Determine the (x, y) coordinate at the center of the cell enclosing the given text.  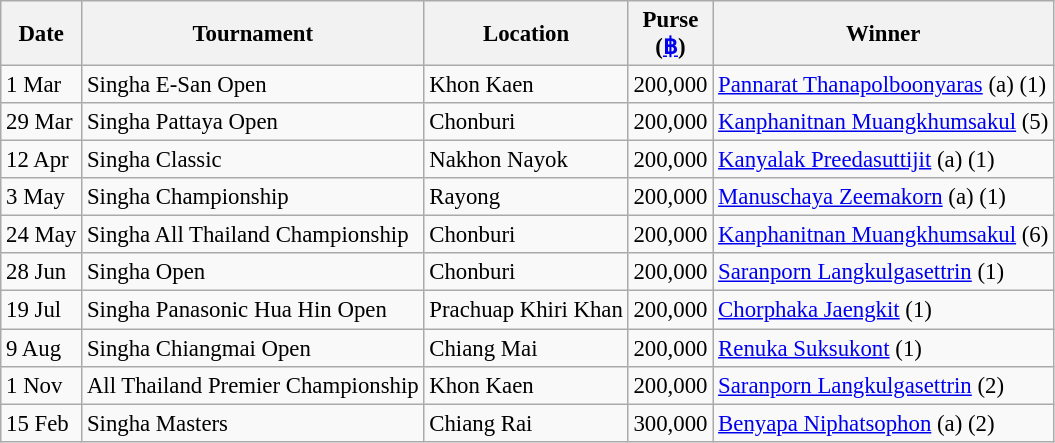
1 Nov (42, 385)
29 Mar (42, 122)
Singha Classic (253, 160)
Renuka Suksukont (1) (884, 348)
Singha All Thailand Championship (253, 235)
Rayong (526, 197)
Chiang Mai (526, 348)
24 May (42, 235)
Singha Masters (253, 423)
Tournament (253, 34)
Singha Championship (253, 197)
3 May (42, 197)
Kanphanitnan Muangkhumsakul (5) (884, 122)
Benyapa Niphatsophon (a) (2) (884, 423)
19 Jul (42, 310)
Kanphanitnan Muangkhumsakul (6) (884, 235)
Saranporn Langkulgasettrin (1) (884, 273)
Winner (884, 34)
All Thailand Premier Championship (253, 385)
Singha E-San Open (253, 85)
Singha Panasonic Hua Hin Open (253, 310)
Manuschaya Zeemakorn (a) (1) (884, 197)
15 Feb (42, 423)
Singha Open (253, 273)
Location (526, 34)
Kanyalak Preedasuttijit (a) (1) (884, 160)
Prachuap Khiri Khan (526, 310)
12 Apr (42, 160)
1 Mar (42, 85)
Nakhon Nayok (526, 160)
300,000 (670, 423)
Pannarat Thanapolboonyaras (a) (1) (884, 85)
Date (42, 34)
Chiang Rai (526, 423)
Singha Chiangmai Open (253, 348)
28 Jun (42, 273)
Singha Pattaya Open (253, 122)
Purse(฿) (670, 34)
Chorphaka Jaengkit (1) (884, 310)
Saranporn Langkulgasettrin (2) (884, 385)
9 Aug (42, 348)
